Output the (X, Y) coordinate of the center of the cell containing the given text.  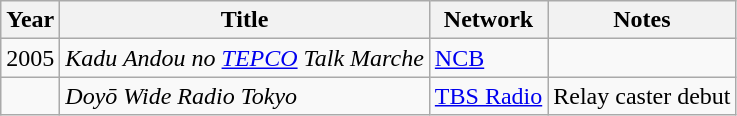
Doyō Wide Radio Tokyo (245, 96)
Network (488, 20)
NCB (488, 58)
Year (30, 20)
Notes (642, 20)
Relay caster debut (642, 96)
TBS Radio (488, 96)
Kadu Andou no TEPCO Talk Marche (245, 58)
2005 (30, 58)
Title (245, 20)
